Determine the (x, y) coordinate at the center of the cell enclosing the given text.  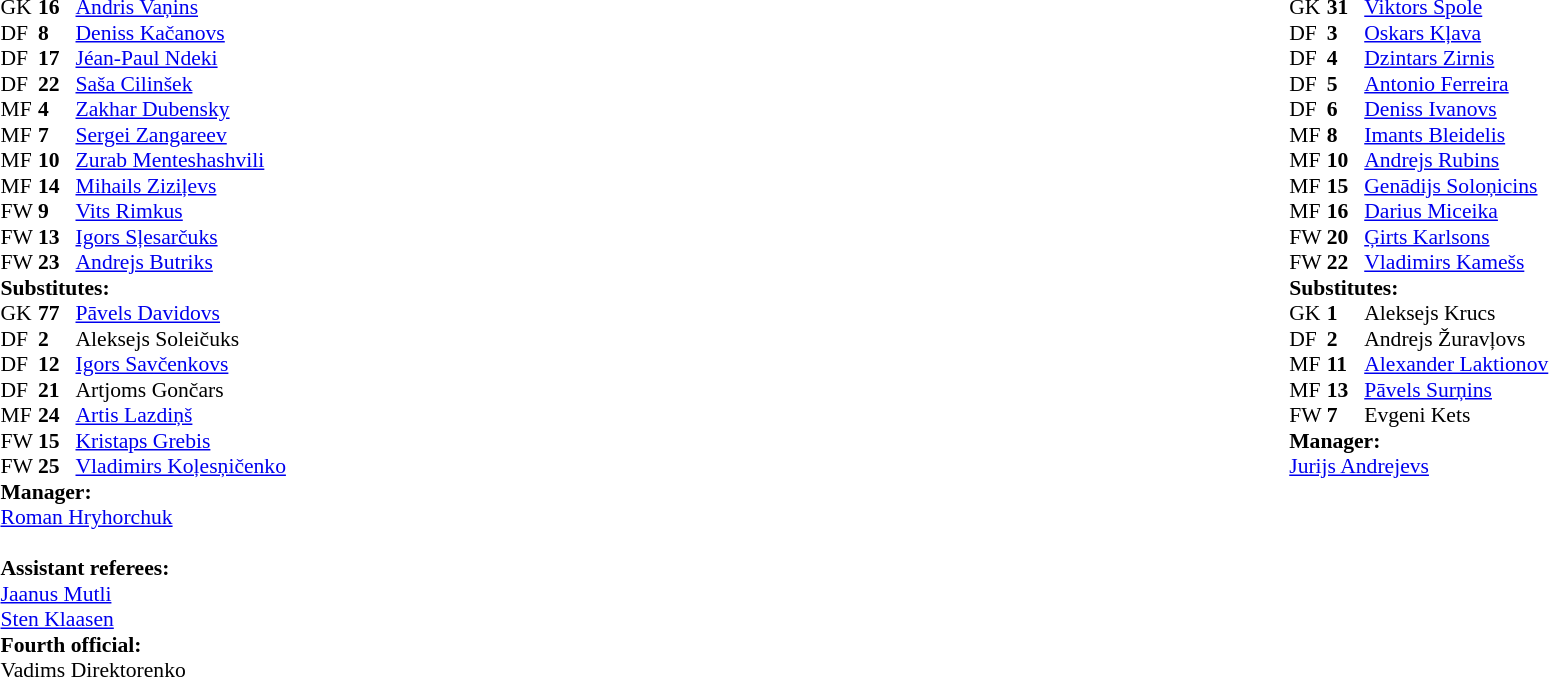
Antonio Ferreira (1456, 84)
3 (1346, 33)
Vladimirs Kamešs (1456, 263)
Imants Bleidelis (1456, 135)
Sergei Zangareev (181, 135)
5 (1346, 84)
Zakhar Dubensky (181, 109)
Vladimirs Koļesņičenko (181, 467)
Vits Rimkus (181, 211)
23 (57, 263)
Saša Cilinšek (181, 84)
Mihails Ziziļevs (181, 186)
16 (1346, 211)
Igors Savčenkovs (181, 365)
Dzintars Zirnis (1456, 59)
6 (1346, 109)
Zurab Menteshashvili (181, 161)
9 (57, 211)
Alexander Laktionov (1456, 365)
17 (57, 59)
Pāvels Davidovs (181, 313)
Aleksejs Soleičuks (181, 339)
24 (57, 415)
21 (57, 390)
Kristaps Grebis (181, 441)
Evgeni Kets (1456, 415)
20 (1346, 237)
Aleksejs Krucs (1456, 313)
Jurijs Andrejevs (1418, 467)
Pāvels Surņins (1456, 390)
Darius Miceika (1456, 211)
25 (57, 467)
Andrejs Rubins (1456, 161)
Ģirts Karlsons (1456, 237)
11 (1346, 365)
Genādijs Soloņicins (1456, 186)
14 (57, 186)
Andrejs Butriks (181, 263)
Deniss Kačanovs (181, 33)
Deniss Ivanovs (1456, 109)
12 (57, 365)
Oskars Kļava (1456, 33)
77 (57, 313)
Artjoms Gončars (181, 390)
Artis Lazdiņš (181, 415)
Andrejs Žuravļovs (1456, 339)
Jéan-Paul Ndeki (181, 59)
1 (1346, 313)
Igors Sļesarčuks (181, 237)
